Scan for the cell matching the given text and deliver its (x, y) coordinate at center. 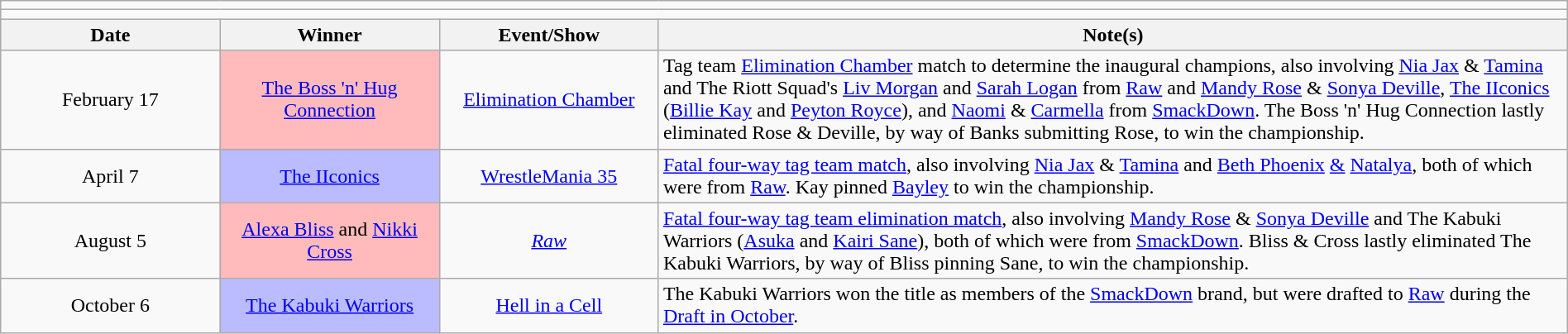
WrestleMania 35 (549, 175)
Event/Show (549, 35)
Elimination Chamber (549, 99)
Note(s) (1113, 35)
April 7 (111, 175)
The Kabuki Warriors (329, 306)
Hell in a Cell (549, 306)
Alexa Bliss and Nikki Cross (329, 241)
Date (111, 35)
October 6 (111, 306)
The IIconics (329, 175)
The Kabuki Warriors won the title as members of the SmackDown brand, but were drafted to Raw during the Draft in October. (1113, 306)
August 5 (111, 241)
February 17 (111, 99)
Winner (329, 35)
Raw (549, 241)
The Boss 'n' Hug Connection (329, 99)
